Capture the cell that displays the provided text and extract its (X, Y) central coordinate. 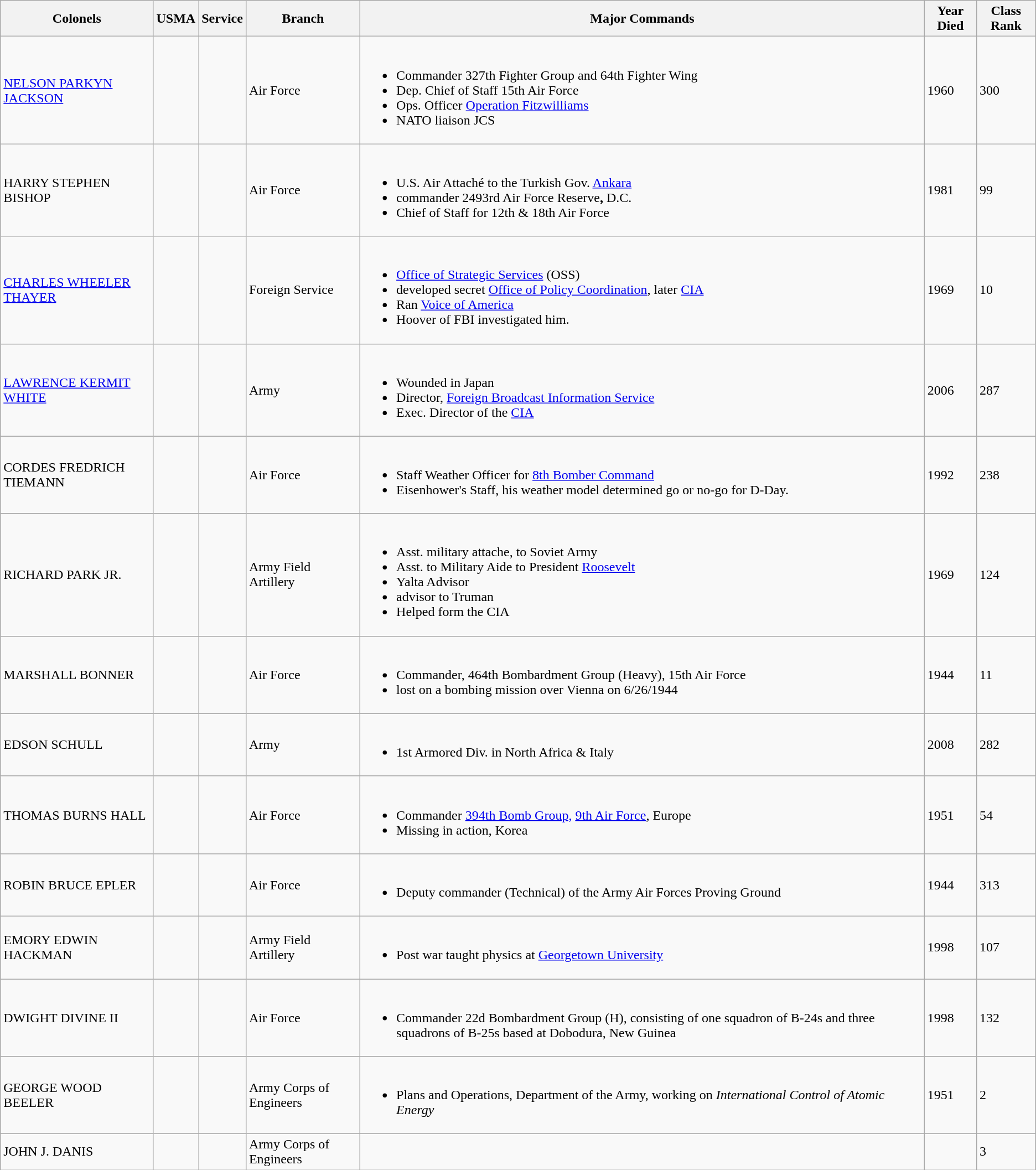
313 (1006, 884)
HARRY STEPHEN BISHOP (77, 190)
10 (1006, 290)
RICHARD PARK JR. (77, 574)
1st Armored Div. in North Africa & Italy (643, 745)
2 (1006, 1095)
Asst. military attache, to Soviet ArmyAsst. to Military Aide to President RooseveltYalta Advisoradvisor to TrumanHelped form the CIA (643, 574)
Commander 394th Bomb Group, 9th Air Force, EuropeMissing in action, Korea (643, 815)
11 (1006, 675)
EDSON SCHULL (77, 745)
Plans and Operations, Department of the Army, working on International Control of Atomic Energy (643, 1095)
CHARLES WHEELER THAYER (77, 290)
Wounded in JapanDirector, Foreign Broadcast Information ServiceExec. Director of the CIA (643, 390)
2008 (950, 745)
54 (1006, 815)
Branch (303, 19)
Staff Weather Officer for 8th Bomber CommandEisenhower's Staff, his weather model determined go or no-go for D-Day. (643, 475)
JOHN J. DANIS (77, 1152)
Class Rank (1006, 19)
Post war taught physics at Georgetown University (643, 948)
287 (1006, 390)
238 (1006, 475)
99 (1006, 190)
NELSON PARKYN JACKSON (77, 90)
Commander 327th Fighter Group and 64th Fighter WingDep. Chief of Staff 15th Air ForceOps. Officer Operation FitzwilliamsNATO liaison JCS (643, 90)
107 (1006, 948)
CORDES FREDRICH TIEMANN (77, 475)
Foreign Service (303, 290)
U.S. Air Attaché to the Turkish Gov. Ankaracommander 2493rd Air Force Reserve, D.C.Chief of Staff for 12th & 18th Air Force (643, 190)
1981 (950, 190)
MARSHALL BONNER (77, 675)
DWIGHT DIVINE II (77, 1017)
Deputy commander (Technical) of the Army Air Forces Proving Ground (643, 884)
132 (1006, 1017)
EMORY EDWIN HACKMAN (77, 948)
1960 (950, 90)
THOMAS BURNS HALL (77, 815)
Commander, 464th Bombardment Group (Heavy), 15th Air Forcelost on a bombing mission over Vienna on 6/26/1944 (643, 675)
300 (1006, 90)
LAWRENCE KERMIT WHITE (77, 390)
ROBIN BRUCE EPLER (77, 884)
124 (1006, 574)
Service (222, 19)
Major Commands (643, 19)
Year Died (950, 19)
Commander 22d Bombardment Group (H), consisting of one squadron of B-24s and three squadrons of B-25s based at Dobodura, New Guinea (643, 1017)
USMA (176, 19)
Office of Strategic Services (OSS)developed secret Office of Policy Coordination, later CIARan Voice of AmericaHoover of FBI investigated him. (643, 290)
1992 (950, 475)
282 (1006, 745)
2006 (950, 390)
GEORGE WOOD BEELER (77, 1095)
3 (1006, 1152)
Colonels (77, 19)
